Capture the cell that displays the provided text and extract its [x, y] central coordinate. 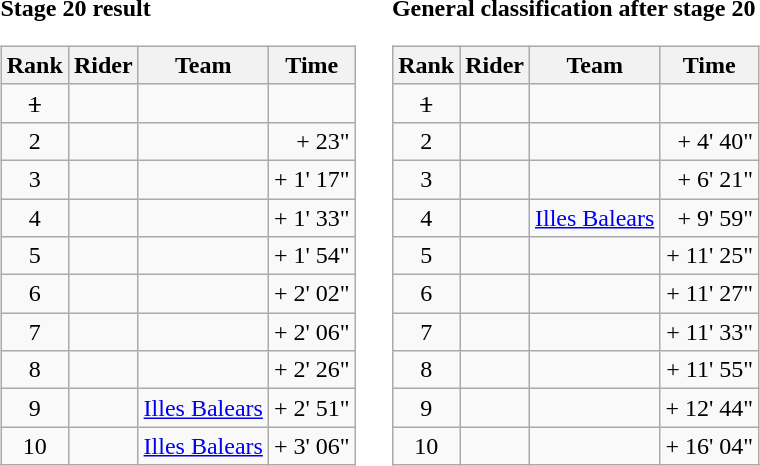
+ 16' 04" [710, 446]
+ 11' 27" [710, 294]
+ 9' 59" [710, 217]
+ 11' 25" [710, 256]
+ 11' 33" [710, 332]
+ 2' 51" [312, 408]
+ 2' 06" [312, 332]
+ 1' 17" [312, 179]
+ 2' 26" [312, 370]
+ 1' 54" [312, 256]
+ 6' 21" [710, 179]
+ 11' 55" [710, 370]
+ 12' 44" [710, 408]
+ 2' 02" [312, 294]
+ 1' 33" [312, 217]
+ 23" [312, 141]
+ 3' 06" [312, 446]
+ 4' 40" [710, 141]
